Return (x, y) of the center of cell containing provided text 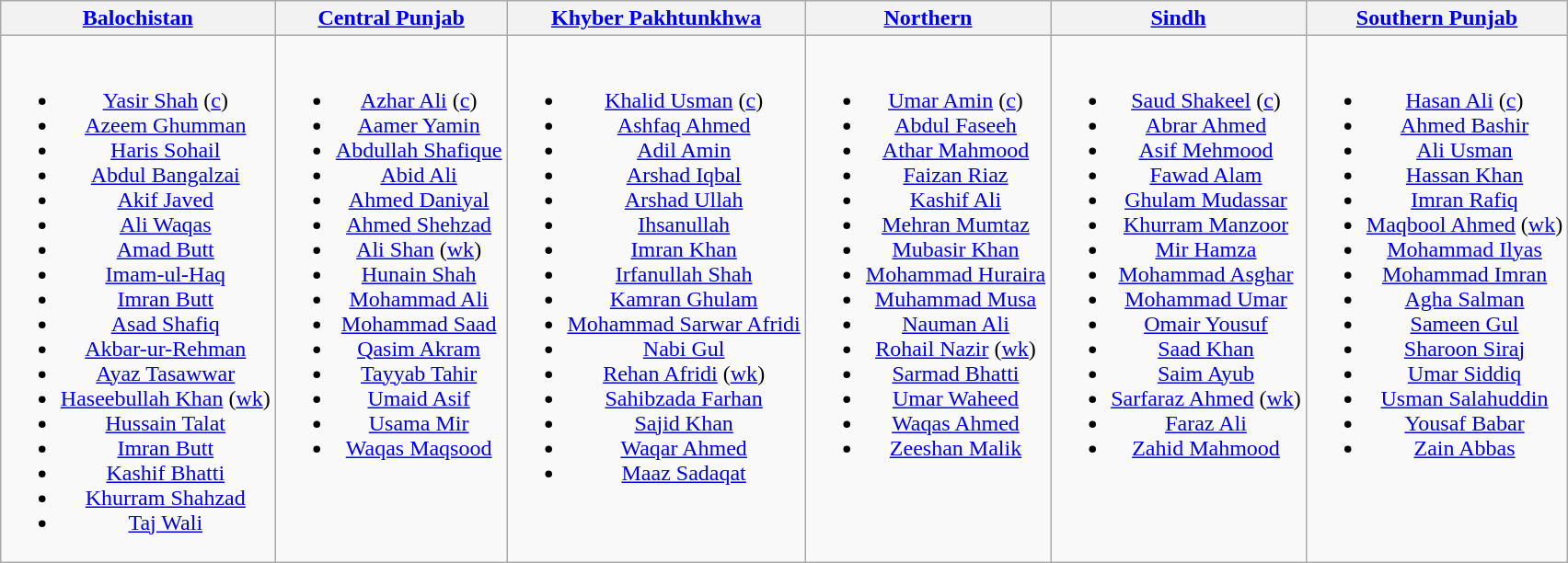
Sindh (1179, 18)
Northern (928, 18)
Central Punjab (391, 18)
Khyber Pakhtunkhwa (656, 18)
Balochistan (138, 18)
Southern Punjab (1436, 18)
